Pinpoint the cell where the given text exists, returning its (X, Y) midpoint coordinate. 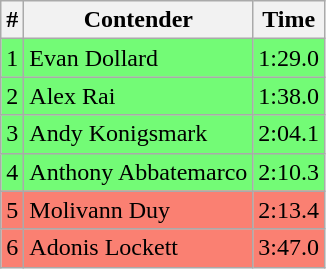
Molivann Duy (138, 210)
5 (12, 210)
4 (12, 172)
Contender (138, 20)
1:29.0 (289, 58)
3:47.0 (289, 248)
1 (12, 58)
2:10.3 (289, 172)
1:38.0 (289, 96)
Time (289, 20)
Andy Konigsmark (138, 134)
6 (12, 248)
2:13.4 (289, 210)
# (12, 20)
2 (12, 96)
3 (12, 134)
2:04.1 (289, 134)
Evan Dollard (138, 58)
Alex Rai (138, 96)
Anthony Abbatemarco (138, 172)
Adonis Lockett (138, 248)
